Find where the given text appears and provide that cell's center as (x, y) coordinate. 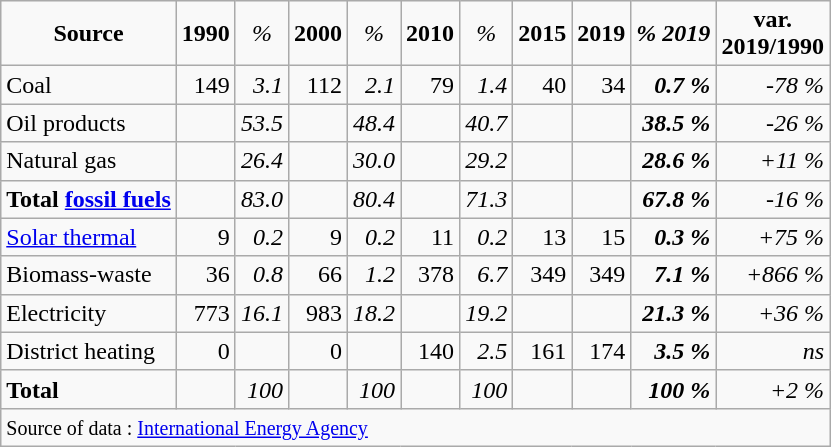
0.7 % (674, 85)
16.1 (262, 313)
-78 % (773, 85)
3.5 % (674, 351)
+11 % (773, 161)
0.3 % (674, 237)
174 (602, 351)
Coal (89, 85)
+36 % (773, 313)
19.2 (486, 313)
3.1 (262, 85)
48.4 (374, 123)
2.5 (486, 351)
100 % (674, 389)
83.0 (262, 199)
80.4 (374, 199)
53.5 (262, 123)
378 (430, 275)
2015 (542, 34)
15 (602, 237)
11 (430, 237)
District heating (89, 351)
40.7 (486, 123)
Total fossil fuels (89, 199)
13 (542, 237)
+75 % (773, 237)
71.3 (486, 199)
2000 (318, 34)
67.8 % (674, 199)
28.6 % (674, 161)
1990 (206, 34)
36 (206, 275)
79 (430, 85)
1.2 (374, 275)
% 2019 (674, 34)
Electricity (89, 313)
34 (602, 85)
0.8 (262, 275)
Solar thermal (89, 237)
66 (318, 275)
-16 % (773, 199)
Oil products (89, 123)
26.4 (262, 161)
1.4 (486, 85)
2.1 (374, 85)
-26 % (773, 123)
2019 (602, 34)
773 (206, 313)
161 (542, 351)
38.5 % (674, 123)
40 (542, 85)
var.2019/1990 (773, 34)
2010 (430, 34)
Source of data : International Energy Agency (416, 427)
149 (206, 85)
30.0 (374, 161)
+2 % (773, 389)
Biomass-waste (89, 275)
983 (318, 313)
29.2 (486, 161)
ns (773, 351)
Total (89, 389)
21.3 % (674, 313)
140 (430, 351)
+866 % (773, 275)
Natural gas (89, 161)
Source (89, 34)
7.1 % (674, 275)
6.7 (486, 275)
112 (318, 85)
18.2 (374, 313)
